From the cell containing the given text, extract its center point as (x, y) coordinate. 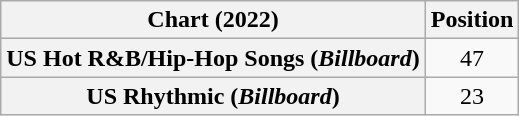
23 (472, 96)
Position (472, 20)
US Hot R&B/Hip-Hop Songs (Billboard) (213, 58)
Chart (2022) (213, 20)
47 (472, 58)
US Rhythmic (Billboard) (213, 96)
